Detect which cell encompasses the target text, then output its (X, Y) center coordinate. 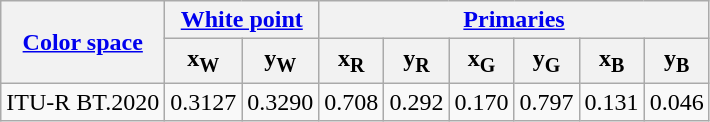
White point (242, 20)
ITU-R BT.2020 (83, 102)
0.3127 (204, 102)
xR (352, 61)
0.708 (352, 102)
Primaries (514, 20)
yW (280, 61)
yR (416, 61)
Color space (83, 42)
0.170 (482, 102)
0.292 (416, 102)
yG (546, 61)
yB (676, 61)
0.046 (676, 102)
0.797 (546, 102)
0.131 (612, 102)
xW (204, 61)
xG (482, 61)
0.3290 (280, 102)
xB (612, 61)
